Determine the (x, y) coordinate at the center of the cell enclosing the given text.  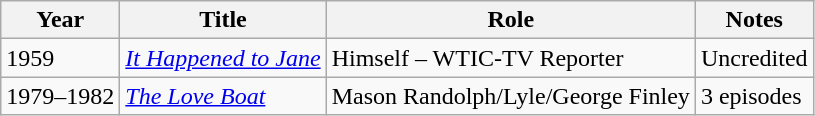
Himself – WTIC-TV Reporter (510, 58)
The Love Boat (223, 96)
Role (510, 20)
3 episodes (754, 96)
1979–1982 (60, 96)
It Happened to Jane (223, 58)
Notes (754, 20)
Title (223, 20)
1959 (60, 58)
Mason Randolph/Lyle/George Finley (510, 96)
Year (60, 20)
Uncredited (754, 58)
